Determine the [X, Y] coordinate at the center of the cell enclosing the given text.  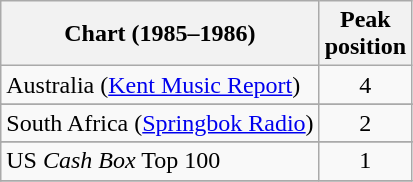
2 [365, 123]
Peakposition [365, 34]
1 [365, 161]
South Africa (Springbok Radio) [160, 123]
Australia (Kent Music Report) [160, 85]
US Cash Box Top 100 [160, 161]
4 [365, 85]
Chart (1985–1986) [160, 34]
